Identify which cell holds the provided text, then report its [x, y] central coordinate. 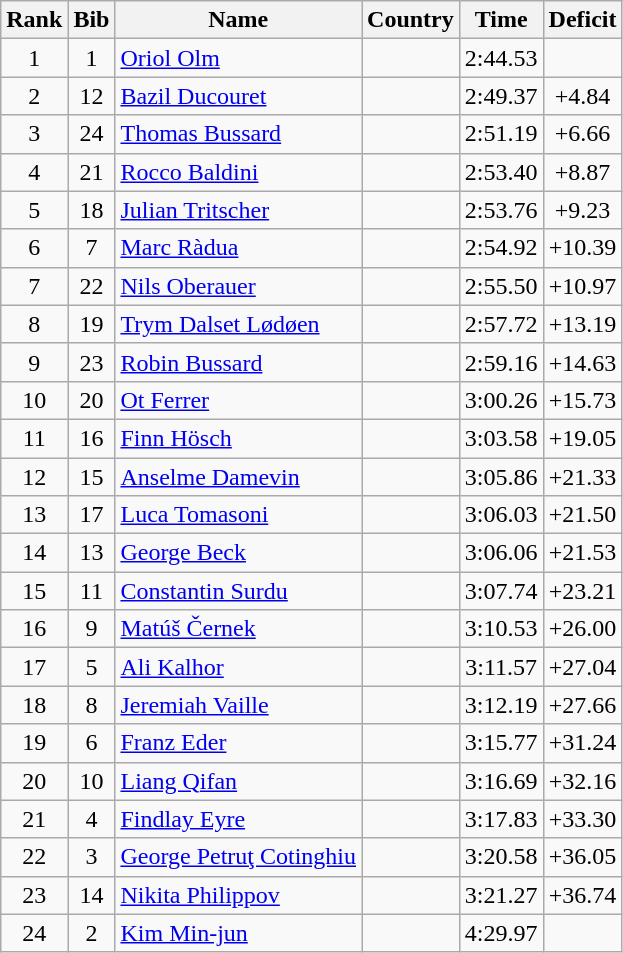
Constantin Surdu [238, 591]
Rocco Baldini [238, 172]
+31.24 [582, 743]
2:51.19 [501, 134]
+27.04 [582, 667]
Deficit [582, 20]
Julian Tritscher [238, 210]
3:06.03 [501, 515]
Thomas Bussard [238, 134]
Time [501, 20]
+36.74 [582, 895]
+21.33 [582, 477]
3:20.58 [501, 857]
2:55.50 [501, 286]
+14.63 [582, 362]
+4.84 [582, 96]
Jeremiah Vaille [238, 705]
3:16.69 [501, 781]
+27.66 [582, 705]
Nils Oberauer [238, 286]
+32.16 [582, 781]
3:17.83 [501, 819]
3:07.74 [501, 591]
Nikita Philippov [238, 895]
2:59.16 [501, 362]
+9.23 [582, 210]
+10.39 [582, 248]
3:10.53 [501, 629]
Robin Bussard [238, 362]
Ali Kalhor [238, 667]
2:49.37 [501, 96]
4:29.97 [501, 933]
Oriol Olm [238, 58]
2:54.92 [501, 248]
+10.97 [582, 286]
2:53.40 [501, 172]
+21.50 [582, 515]
Bazil Ducouret [238, 96]
Franz Eder [238, 743]
George Petruţ Cotinghiu [238, 857]
+15.73 [582, 400]
+21.53 [582, 553]
Bib [92, 20]
Name [238, 20]
Matúš Černek [238, 629]
3:06.06 [501, 553]
Kim Min-jun [238, 933]
+13.19 [582, 324]
Trym Dalset Lødøen [238, 324]
+33.30 [582, 819]
3:15.77 [501, 743]
Liang Qifan [238, 781]
Country [411, 20]
Finn Hösch [238, 438]
+8.87 [582, 172]
Luca Tomasoni [238, 515]
3:03.58 [501, 438]
2:44.53 [501, 58]
+19.05 [582, 438]
+36.05 [582, 857]
+23.21 [582, 591]
3:00.26 [501, 400]
Ot Ferrer [238, 400]
2:53.76 [501, 210]
Anselme Damevin [238, 477]
3:11.57 [501, 667]
Rank [34, 20]
3:12.19 [501, 705]
3:21.27 [501, 895]
+6.66 [582, 134]
Findlay Eyre [238, 819]
+26.00 [582, 629]
3:05.86 [501, 477]
Marc Ràdua [238, 248]
2:57.72 [501, 324]
George Beck [238, 553]
